Capture the cell that displays the provided text and extract its [X, Y] central coordinate. 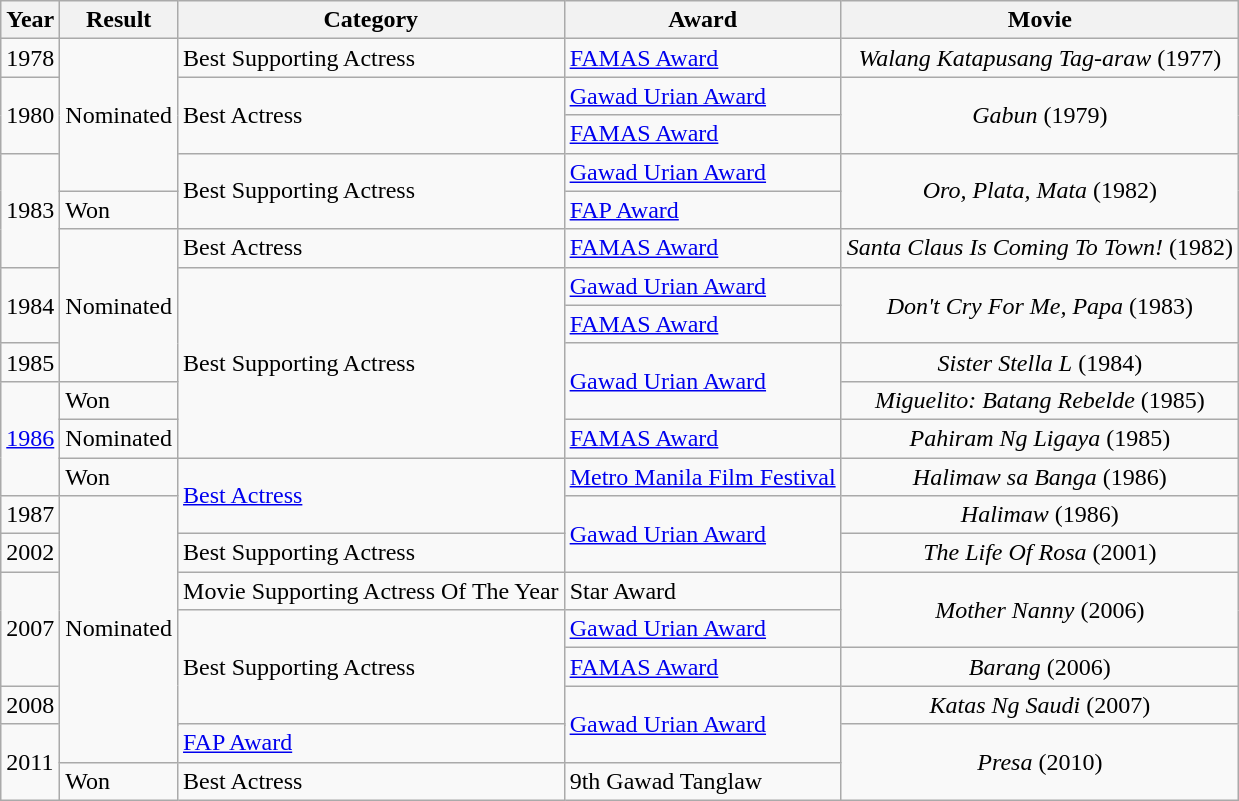
Award [702, 20]
1984 [30, 305]
1987 [30, 515]
Miguelito: Batang Rebelde (1985) [1040, 400]
2007 [30, 629]
Mother Nanny (2006) [1040, 610]
Walang Katapusang Tag-araw (1977) [1040, 58]
Movie [1040, 20]
2011 [30, 762]
Presa (2010) [1040, 762]
Metro Manila Film Festival [702, 477]
Don't Cry For Me, Papa (1983) [1040, 305]
Movie Supporting Actress Of The Year [372, 591]
1986 [30, 438]
1978 [30, 58]
Katas Ng Saudi (2007) [1040, 705]
Year [30, 20]
1983 [30, 210]
Result [119, 20]
Oro, Plata, Mata (1982) [1040, 191]
Sister Stella L (1984) [1040, 362]
Halimaw sa Banga (1986) [1040, 477]
9th Gawad Tanglaw [702, 781]
Halimaw (1986) [1040, 515]
Gabun (1979) [1040, 115]
2002 [30, 553]
Santa Claus Is Coming To Town! (1982) [1040, 248]
The Life Of Rosa (2001) [1040, 553]
2008 [30, 705]
Pahiram Ng Ligaya (1985) [1040, 438]
Star Award [702, 591]
Category [372, 20]
1980 [30, 115]
1985 [30, 362]
Barang (2006) [1040, 667]
